Determine the (x, y) coordinate at the center of the cell enclosing the given text.  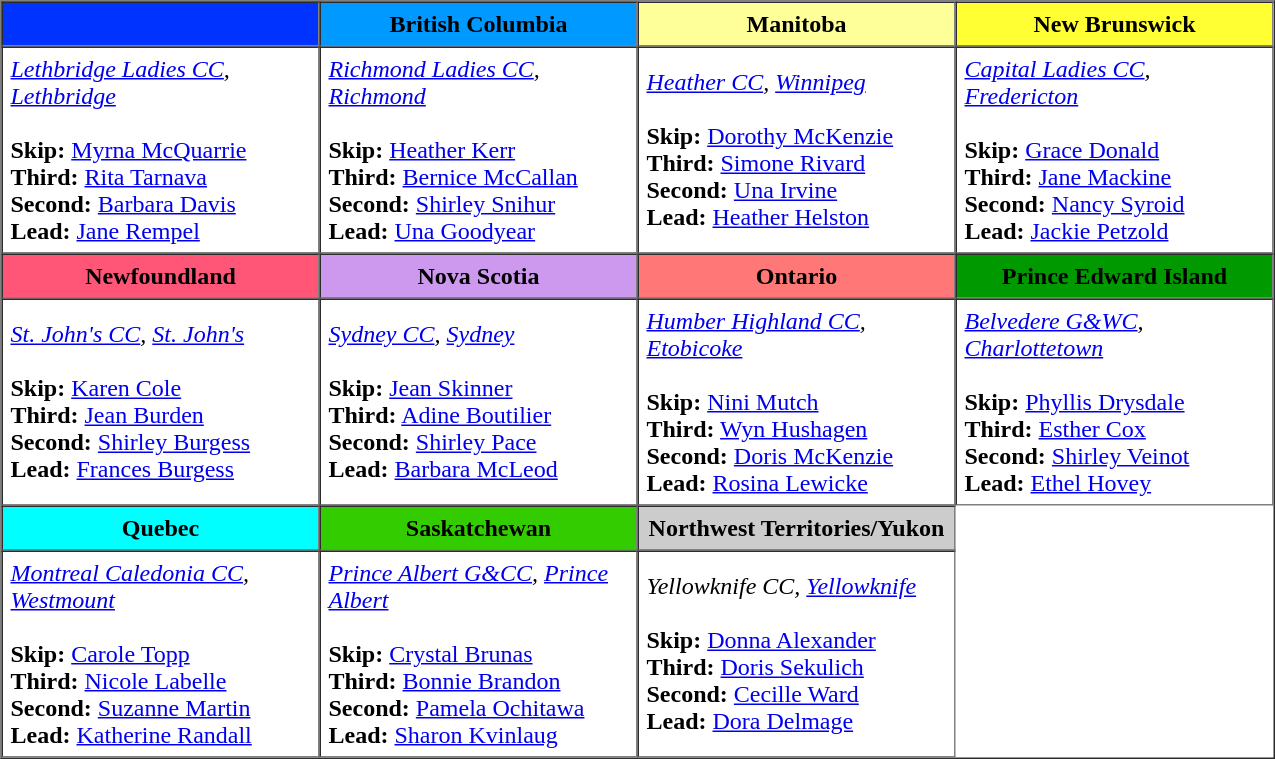
Ontario (797, 276)
Prince Albert G&CC, Prince AlbertSkip: Crystal Brunas Third: Bonnie Brandon Second: Pamela Ochitawa Lead: Sharon Kvinlaug (479, 654)
Nova Scotia (479, 276)
Richmond Ladies CC, RichmondSkip: Heather Kerr Third: Bernice McCallan Second: Shirley Snihur Lead: Una Goodyear (479, 150)
Yellowknife CC, YellowknifeSkip: Donna Alexander Third: Doris Sekulich Second: Cecille Ward Lead: Dora Delmage (797, 654)
Manitoba (797, 24)
Saskatchewan (479, 528)
Belvedere G&WC, CharlottetownSkip: Phyllis Drysdale Third: Esther Cox Second: Shirley Veinot Lead: Ethel Hovey (1115, 402)
British Columbia (479, 24)
Newfoundland (161, 276)
Northwest Territories/Yukon (797, 528)
Prince Edward Island (1115, 276)
Heather CC, WinnipegSkip: Dorothy McKenzie Third: Simone Rivard Second: Una Irvine Lead: Heather Helston (797, 150)
St. John's CC, St. John's Skip: Karen Cole Third: Jean Burden Second: Shirley Burgess Lead: Frances Burgess (161, 402)
Humber Highland CC, Etobicoke Skip: Nini Mutch Third: Wyn Hushagen Second: Doris McKenzie Lead: Rosina Lewicke (797, 402)
Lethbridge Ladies CC, LethbridgeSkip: Myrna McQuarrie Third: Rita Tarnava Second: Barbara Davis Lead: Jane Rempel (161, 150)
New Brunswick (1115, 24)
Montreal Caledonia CC, WestmountSkip: Carole Topp Third: Nicole Labelle Second: Suzanne Martin Lead: Katherine Randall (161, 654)
Quebec (161, 528)
Capital Ladies CC, Fredericton Skip: Grace Donald Third: Jane Mackine Second: Nancy Syroid Lead: Jackie Petzold (1115, 150)
Sydney CC, SydneySkip: Jean Skinner Third: Adine Boutilier Second: Shirley Pace Lead: Barbara McLeod (479, 402)
